Output the [X, Y] coordinate of the center of the cell containing the given text.  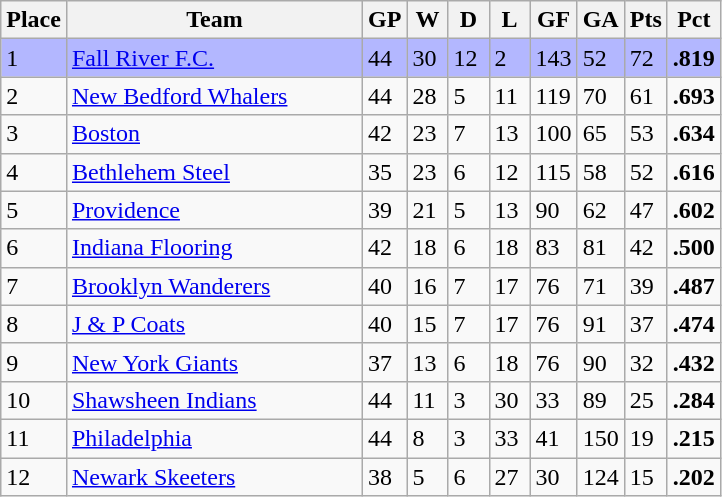
4 [34, 172]
53 [646, 134]
70 [600, 96]
143 [554, 58]
.487 [694, 286]
Bethlehem Steel [214, 172]
New Bedford Whalers [214, 96]
41 [554, 438]
119 [554, 96]
72 [646, 58]
27 [510, 477]
62 [600, 210]
91 [600, 324]
New York Giants [214, 362]
.202 [694, 477]
L [510, 20]
10 [34, 400]
.602 [694, 210]
1 [34, 58]
.215 [694, 438]
100 [554, 134]
Pts [646, 20]
.634 [694, 134]
.432 [694, 362]
D [468, 20]
.616 [694, 172]
83 [554, 248]
Team [214, 20]
GP [385, 20]
65 [600, 134]
.500 [694, 248]
89 [600, 400]
115 [554, 172]
32 [646, 362]
.474 [694, 324]
Providence [214, 210]
58 [600, 172]
35 [385, 172]
Boston [214, 134]
9 [34, 362]
28 [428, 96]
150 [600, 438]
.693 [694, 96]
81 [600, 248]
Place [34, 20]
Brooklyn Wanderers [214, 286]
W [428, 20]
21 [428, 210]
.284 [694, 400]
25 [646, 400]
Newark Skeeters [214, 477]
38 [385, 477]
GA [600, 20]
47 [646, 210]
Indiana Flooring [214, 248]
J & P Coats [214, 324]
Fall River F.C. [214, 58]
124 [600, 477]
Pct [694, 20]
.819 [694, 58]
Shawsheen Indians [214, 400]
71 [600, 286]
61 [646, 96]
GF [554, 20]
16 [428, 286]
Philadelphia [214, 438]
19 [646, 438]
